Return the [x, y] coordinate for the center point of the cell that contains the specified text.  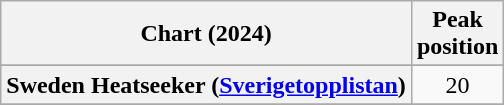
Chart (2024) [206, 34]
20 [457, 85]
Peakposition [457, 34]
Sweden Heatseeker (Sverigetopplistan) [206, 85]
